Detect which cell encompasses the target text, then output its [x, y] center coordinate. 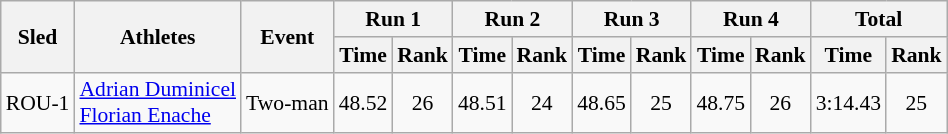
Adrian DuminicelFlorian Enache [158, 102]
Run 1 [394, 19]
Run 2 [512, 19]
48.51 [482, 102]
48.65 [602, 102]
Run 3 [632, 19]
48.52 [364, 102]
ROU-1 [38, 102]
3:14.43 [848, 102]
Athletes [158, 36]
48.75 [720, 102]
Sled [38, 36]
Run 4 [750, 19]
Two-man [288, 102]
Event [288, 36]
Total [879, 19]
24 [542, 102]
